Determine the [x, y] coordinate at the center of the cell enclosing the given text.  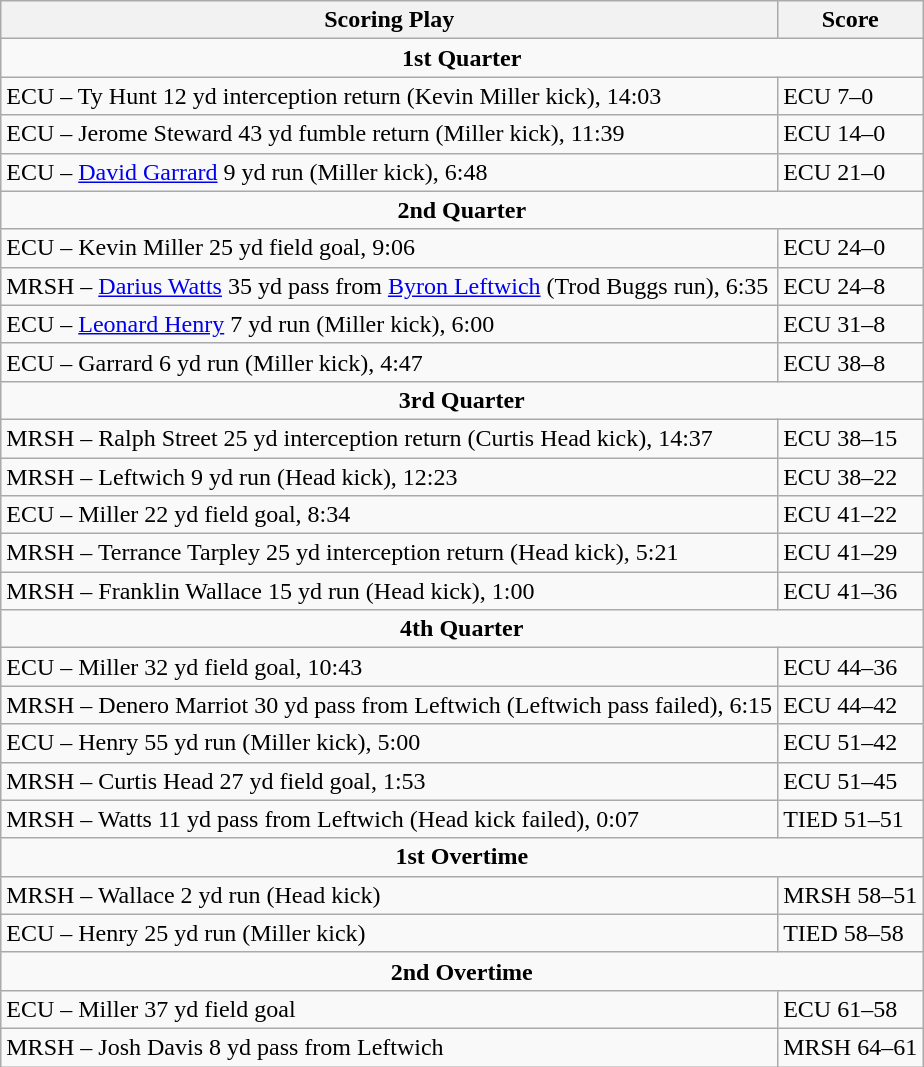
ECU – Miller 22 yd field goal, 8:34 [390, 515]
ECU 14–0 [850, 134]
ECU 44–42 [850, 705]
MRSH 58–51 [850, 895]
MRSH – Josh Davis 8 yd pass from Leftwich [390, 1047]
MRSH – Watts 11 yd pass from Leftwich (Head kick failed), 0:07 [390, 819]
ECU – David Garrard 9 yd run (Miller kick), 6:48 [390, 172]
MRSH – Wallace 2 yd run (Head kick) [390, 895]
ECU – Henry 55 yd run (Miller kick), 5:00 [390, 743]
MRSH – Franklin Wallace 15 yd run (Head kick), 1:00 [390, 591]
Score [850, 20]
ECU 24–8 [850, 286]
ECU 7–0 [850, 96]
MRSH 64–61 [850, 1047]
1st Quarter [462, 58]
MRSH – Leftwich 9 yd run (Head kick), 12:23 [390, 477]
ECU – Jerome Steward 43 yd fumble return (Miller kick), 11:39 [390, 134]
ECU 38–22 [850, 477]
ECU 44–36 [850, 667]
ECU 41–22 [850, 515]
ECU – Leonard Henry 7 yd run (Miller kick), 6:00 [390, 324]
MRSH – Darius Watts 35 yd pass from Byron Leftwich (Trod Buggs run), 6:35 [390, 286]
4th Quarter [462, 629]
ECU – Garrard 6 yd run (Miller kick), 4:47 [390, 362]
ECU – Ty Hunt 12 yd interception return (Kevin Miller kick), 14:03 [390, 96]
ECU – Henry 25 yd run (Miller kick) [390, 933]
ECU – Kevin Miller 25 yd field goal, 9:06 [390, 248]
ECU 41–29 [850, 553]
ECU 21–0 [850, 172]
TIED 58–58 [850, 933]
ECU – Miller 32 yd field goal, 10:43 [390, 667]
ECU 38–15 [850, 438]
ECU 38–8 [850, 362]
ECU 24–0 [850, 248]
ECU 61–58 [850, 1009]
MRSH – Terrance Tarpley 25 yd interception return (Head kick), 5:21 [390, 553]
3rd Quarter [462, 400]
MRSH – Denero Marriot 30 yd pass from Leftwich (Leftwich pass failed), 6:15 [390, 705]
2nd Quarter [462, 210]
1st Overtime [462, 857]
TIED 51–51 [850, 819]
ECU 41–36 [850, 591]
ECU – Miller 37 yd field goal [390, 1009]
2nd Overtime [462, 971]
MRSH – Curtis Head 27 yd field goal, 1:53 [390, 781]
ECU 51–45 [850, 781]
Scoring Play [390, 20]
ECU 31–8 [850, 324]
MRSH – Ralph Street 25 yd interception return (Curtis Head kick), 14:37 [390, 438]
ECU 51–42 [850, 743]
